Output the [x, y] coordinate of the center of the cell containing the given text.  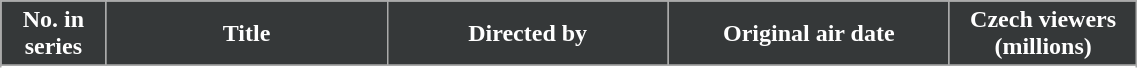
Directed by [528, 34]
Title [246, 34]
No. inseries [54, 34]
Original air date [808, 34]
Czech viewers(millions) [1043, 34]
